Detect which cell encompasses the target text, then output its [x, y] center coordinate. 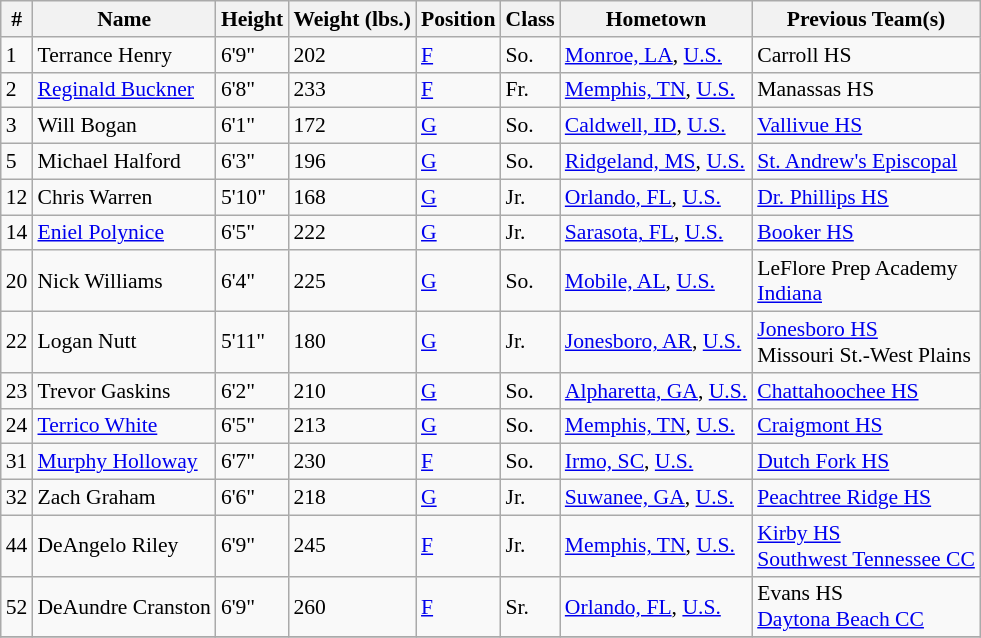
Evans HSDaytona Beach CC [866, 606]
Manassas HS [866, 90]
44 [17, 546]
DeAngelo Riley [124, 546]
22 [17, 342]
245 [352, 546]
Ridgeland, MS, U.S. [656, 162]
Position [458, 19]
DeAundre Cranston [124, 606]
168 [352, 197]
Trevor Gaskins [124, 391]
14 [17, 233]
2 [17, 90]
24 [17, 426]
Mobile, AL, U.S. [656, 282]
210 [352, 391]
233 [352, 90]
3 [17, 126]
Terrico White [124, 426]
Nick Williams [124, 282]
Vallivue HS [866, 126]
Monroe, LA, U.S. [656, 55]
218 [352, 498]
213 [352, 426]
20 [17, 282]
202 [352, 55]
Eniel Polynice [124, 233]
6'3" [252, 162]
5 [17, 162]
Class [530, 19]
Suwanee, GA, U.S. [656, 498]
Dutch Fork HS [866, 462]
Dr. Phillips HS [866, 197]
12 [17, 197]
Terrance Henry [124, 55]
Will Bogan [124, 126]
Fr. [530, 90]
Michael Halford [124, 162]
Caldwell, ID, U.S. [656, 126]
St. Andrew's Episcopal [866, 162]
Height [252, 19]
52 [17, 606]
6'1" [252, 126]
230 [352, 462]
Sr. [530, 606]
Booker HS [866, 233]
32 [17, 498]
Kirby HSSouthwest Tennessee CC [866, 546]
Carroll HS [866, 55]
Previous Team(s) [866, 19]
23 [17, 391]
# [17, 19]
Peachtree Ridge HS [866, 498]
222 [352, 233]
LeFlore Prep AcademyIndiana [866, 282]
Chris Warren [124, 197]
6'7" [252, 462]
Alpharetta, GA, U.S. [656, 391]
6'4" [252, 282]
Weight (lbs.) [352, 19]
1 [17, 55]
Logan Nutt [124, 342]
Irmo, SC, U.S. [656, 462]
225 [352, 282]
260 [352, 606]
Sarasota, FL, U.S. [656, 233]
5'11" [252, 342]
6'8" [252, 90]
172 [352, 126]
Jonesboro, AR, U.S. [656, 342]
6'6" [252, 498]
180 [352, 342]
31 [17, 462]
Jonesboro HSMissouri St.-West Plains [866, 342]
5'10" [252, 197]
Reginald Buckner [124, 90]
Hometown [656, 19]
6'2" [252, 391]
Name [124, 19]
Craigmont HS [866, 426]
Chattahoochee HS [866, 391]
196 [352, 162]
Zach Graham [124, 498]
Murphy Holloway [124, 462]
